From the cell containing the given text, extract its center point as [X, Y] coordinate. 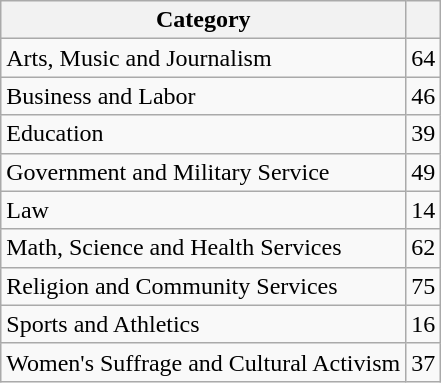
37 [424, 362]
Arts, Music and Journalism [204, 58]
Government and Military Service [204, 172]
14 [424, 210]
16 [424, 324]
64 [424, 58]
Sports and Athletics [204, 324]
49 [424, 172]
Women's Suffrage and Cultural Activism [204, 362]
39 [424, 134]
Category [204, 20]
75 [424, 286]
Religion and Community Services [204, 286]
Education [204, 134]
Math, Science and Health Services [204, 248]
62 [424, 248]
Business and Labor [204, 96]
Law [204, 210]
46 [424, 96]
